Scan for the cell matching the given text and deliver its (X, Y) coordinate at center. 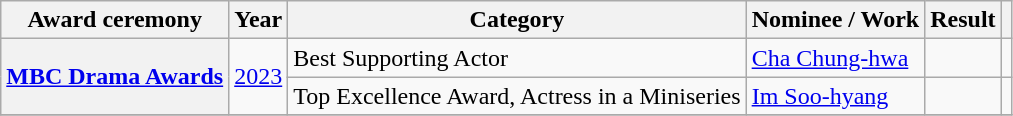
Category (517, 20)
Top Excellence Award, Actress in a Miniseries (517, 96)
2023 (258, 77)
Year (258, 20)
Im Soo-hyang (836, 96)
Best Supporting Actor (517, 58)
Nominee / Work (836, 20)
Award ceremony (115, 20)
Result (963, 20)
MBC Drama Awards (115, 77)
Cha Chung-hwa (836, 58)
